Detect which cell encompasses the target text, then output its (x, y) center coordinate. 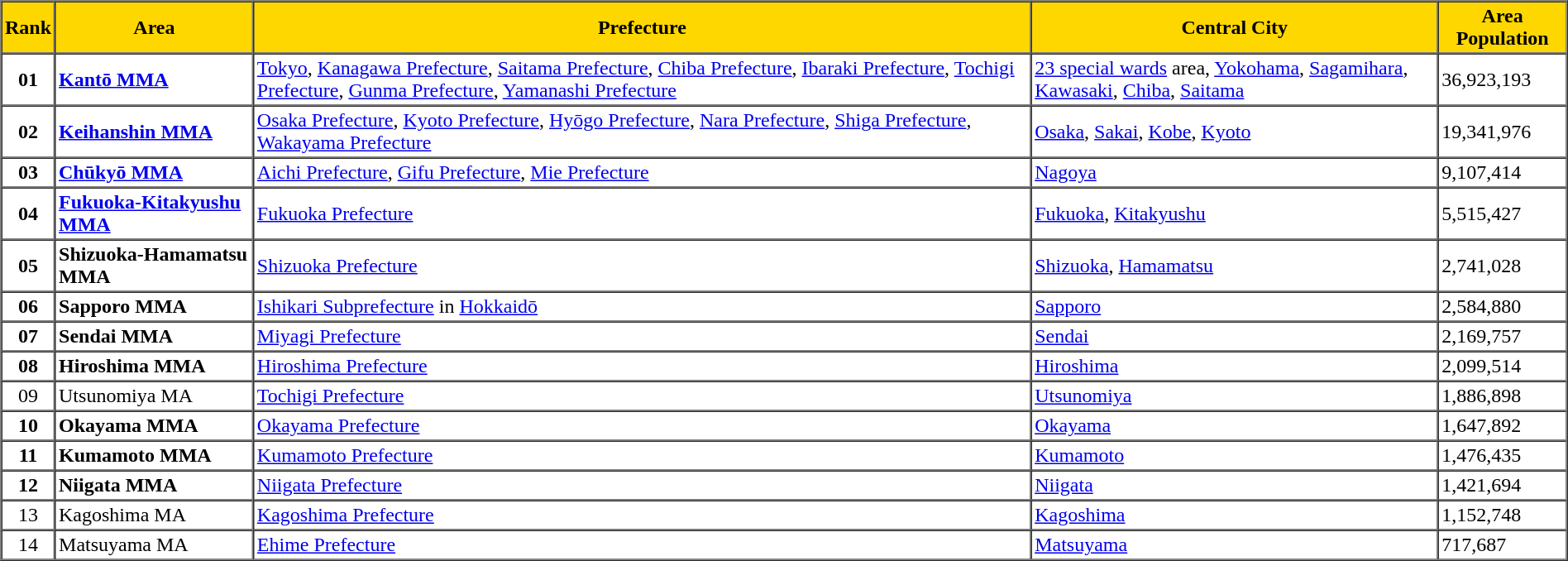
Miyagi Prefecture (642, 336)
04 (28, 213)
Hiroshima MMA (155, 366)
Fukuoka-Kitakyushu MMA (155, 213)
14 (28, 544)
Kumamoto MMA (155, 455)
Ehime Prefecture (642, 544)
Kagoshima MA (155, 515)
13 (28, 515)
03 (28, 172)
Tochigi Prefecture (642, 396)
Chūkyō MMA (155, 172)
Hiroshima (1235, 366)
2,099,514 (1503, 366)
Matsuyama MA (155, 544)
19,341,976 (1503, 132)
Sendai (1235, 336)
5,515,427 (1503, 213)
08 (28, 366)
10 (28, 425)
Shizuoka-Hamamatsu MMA (155, 266)
1,421,694 (1503, 485)
Niigata (1235, 485)
1,476,435 (1503, 455)
Aichi Prefecture, Gifu Prefecture, Mie Prefecture (642, 172)
2,169,757 (1503, 336)
2,584,880 (1503, 306)
Okayama Prefecture (642, 425)
Central City (1235, 28)
Okayama (1235, 425)
1,647,892 (1503, 425)
05 (28, 266)
11 (28, 455)
Shizuoka, Hamamatsu (1235, 266)
36,923,193 (1503, 79)
1,152,748 (1503, 515)
2,741,028 (1503, 266)
09 (28, 396)
Kumamoto Prefecture (642, 455)
Osaka, Sakai, Kobe, Kyoto (1235, 132)
Okayama MMA (155, 425)
9,107,414 (1503, 172)
Rank (28, 28)
Utsunomiya (1235, 396)
1,886,898 (1503, 396)
01 (28, 79)
Ishikari Subprefecture in Hokkaidō (642, 306)
02 (28, 132)
Nagoya (1235, 172)
Matsuyama (1235, 544)
Prefecture (642, 28)
Area (155, 28)
Sapporo (1235, 306)
Niigata Prefecture (642, 485)
Kagoshima Prefecture (642, 515)
06 (28, 306)
Kantō MMA (155, 79)
23 special wards area, Yokohama, Sagamihara, Kawasaki, Chiba, Saitama (1235, 79)
Kumamoto (1235, 455)
Utsunomiya MA (155, 396)
Sendai MMA (155, 336)
Tokyo, Kanagawa Prefecture, Saitama Prefecture, Chiba Prefecture, Ibaraki Prefecture, Tochigi Prefecture, Gunma Prefecture, Yamanashi Prefecture (642, 79)
Keihanshin MMA (155, 132)
Sapporo MMA (155, 306)
Hiroshima Prefecture (642, 366)
Shizuoka Prefecture (642, 266)
717,687 (1503, 544)
07 (28, 336)
Kagoshima (1235, 515)
Fukuoka Prefecture (642, 213)
Niigata MMA (155, 485)
12 (28, 485)
Fukuoka, Kitakyushu (1235, 213)
Area Population (1503, 28)
Osaka Prefecture, Kyoto Prefecture, Hyōgo Prefecture, Nara Prefecture, Shiga Prefecture, Wakayama Prefecture (642, 132)
